Find where the given text appears and provide that cell's center as (x, y) coordinate. 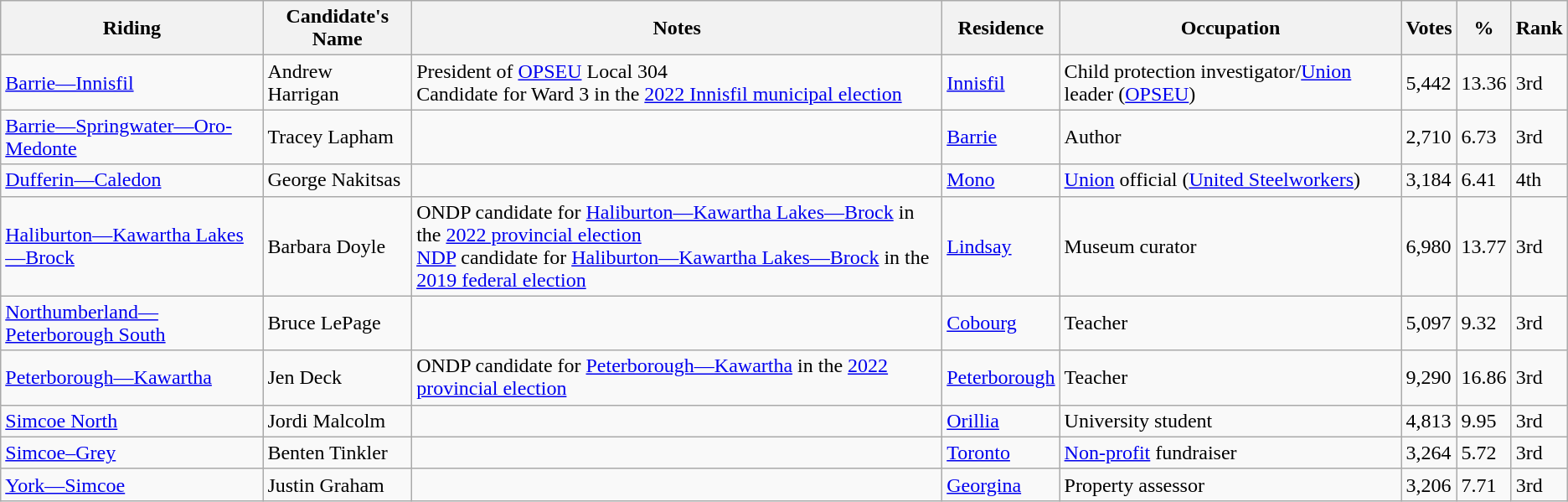
Orillia (1001, 421)
4,813 (1429, 421)
Votes (1429, 28)
Candidate's Name (338, 28)
2,710 (1429, 137)
Museum curator (1230, 246)
Riding (132, 28)
Justin Graham (338, 484)
% (1484, 28)
6.73 (1484, 137)
Dufferin—Caledon (132, 180)
Mono (1001, 180)
5,442 (1429, 82)
9.32 (1484, 323)
Author (1230, 137)
3,264 (1429, 453)
Simcoe North (132, 421)
Jen Deck (338, 377)
7.71 (1484, 484)
9.95 (1484, 421)
Benten Tinkler (338, 453)
Innisfil (1001, 82)
Northumberland—Peterborough South (132, 323)
Peterborough (1001, 377)
Property assessor (1230, 484)
Simcoe–Grey (132, 453)
Rank (1540, 28)
3,184 (1429, 180)
6.41 (1484, 180)
Georgina (1001, 484)
5.72 (1484, 453)
13.36 (1484, 82)
Toronto (1001, 453)
Barbara Doyle (338, 246)
Jordi Malcolm (338, 421)
3,206 (1429, 484)
Child protection investigator/Union leader (OPSEU) (1230, 82)
Cobourg (1001, 323)
9,290 (1429, 377)
Lindsay (1001, 246)
16.86 (1484, 377)
Occupation (1230, 28)
4th (1540, 180)
Peterborough—Kawartha (132, 377)
ONDP candidate for Peterborough—Kawartha in the 2022 provincial election (677, 377)
Barrie—Springwater—Oro-Medonte (132, 137)
Andrew Harrigan (338, 82)
5,097 (1429, 323)
Bruce LePage (338, 323)
Non-profit fundraiser (1230, 453)
University student (1230, 421)
President of OPSEU Local 304 Candidate for Ward 3 in the 2022 Innisfil municipal election (677, 82)
Tracey Lapham (338, 137)
Notes (677, 28)
Barrie—Innisfil (132, 82)
6,980 (1429, 246)
George Nakitsas (338, 180)
Union official (United Steelworkers) (1230, 180)
York—Simcoe (132, 484)
Haliburton—Kawartha Lakes—Brock (132, 246)
13.77 (1484, 246)
Barrie (1001, 137)
Residence (1001, 28)
